Pinpoint the cell where the given text exists, returning its (X, Y) midpoint coordinate. 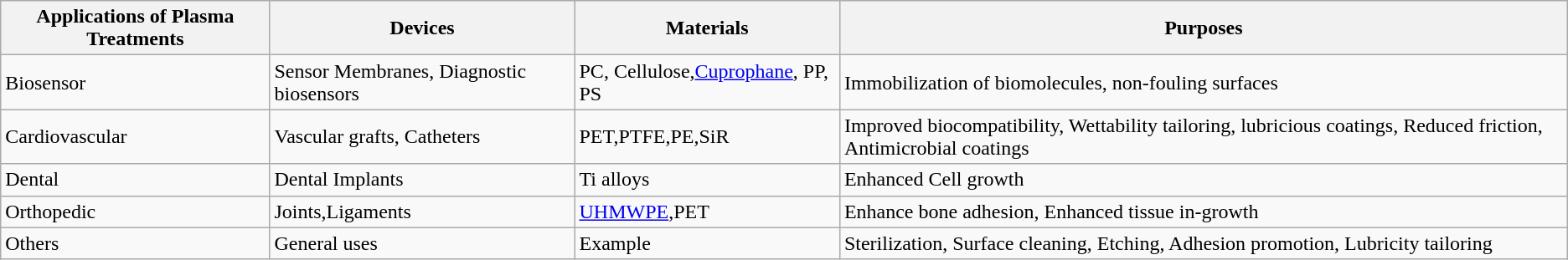
Dental (136, 180)
Sensor Membranes, Diagnostic biosensors (422, 82)
Vascular grafts, Catheters (422, 137)
Orthopedic (136, 212)
Applications of Plasma Treatments (136, 28)
Biosensor (136, 82)
PC, Cellulose,Cuprophane, PP, PS (707, 82)
Joints,Ligaments (422, 212)
Example (707, 243)
PET,PTFE,PE,SiR (707, 137)
Materials (707, 28)
Dental Implants (422, 180)
General uses (422, 243)
Devices (422, 28)
UHMWPE,PET (707, 212)
Enhanced Cell growth (1203, 180)
Sterilization, Surface cleaning, Etching, Adhesion promotion, Lubricity tailoring (1203, 243)
Ti alloys (707, 180)
Improved biocompatibility, Wettability tailoring, lubricious coatings, Reduced friction, Antimicrobial coatings (1203, 137)
Others (136, 243)
Enhance bone adhesion, Enhanced tissue in-growth (1203, 212)
Purposes (1203, 28)
Immobilization of biomolecules, non-fouling surfaces (1203, 82)
Cardiovascular (136, 137)
